Identify which cell holds the provided text, then report its [X, Y] central coordinate. 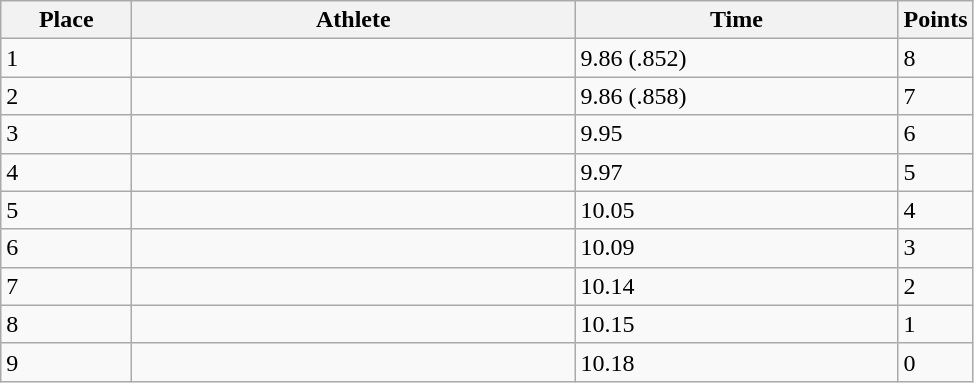
10.18 [736, 362]
9 [66, 362]
Place [66, 20]
10.05 [736, 210]
9.97 [736, 172]
0 [936, 362]
Points [936, 20]
9.86 (.852) [736, 58]
10.15 [736, 324]
9.95 [736, 134]
10.09 [736, 248]
Athlete [354, 20]
Time [736, 20]
9.86 (.858) [736, 96]
10.14 [736, 286]
